For the text-containing cell, return its midpoint in [x, y] coordinate format. 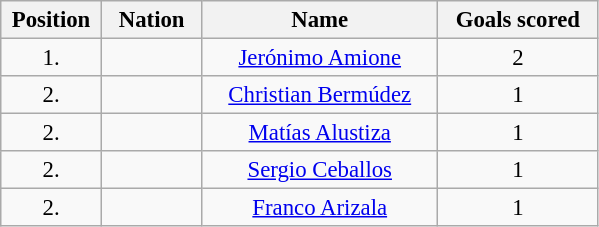
2 [518, 58]
Nation [152, 20]
Sergio Ceballos [320, 170]
Franco Arizala [320, 208]
Christian Bermúdez [320, 95]
1. [52, 58]
Goals scored [518, 20]
Jerónimo Amione [320, 58]
Name [320, 20]
Matías Alustiza [320, 133]
Position [52, 20]
